Capture the cell that displays the provided text and extract its (X, Y) central coordinate. 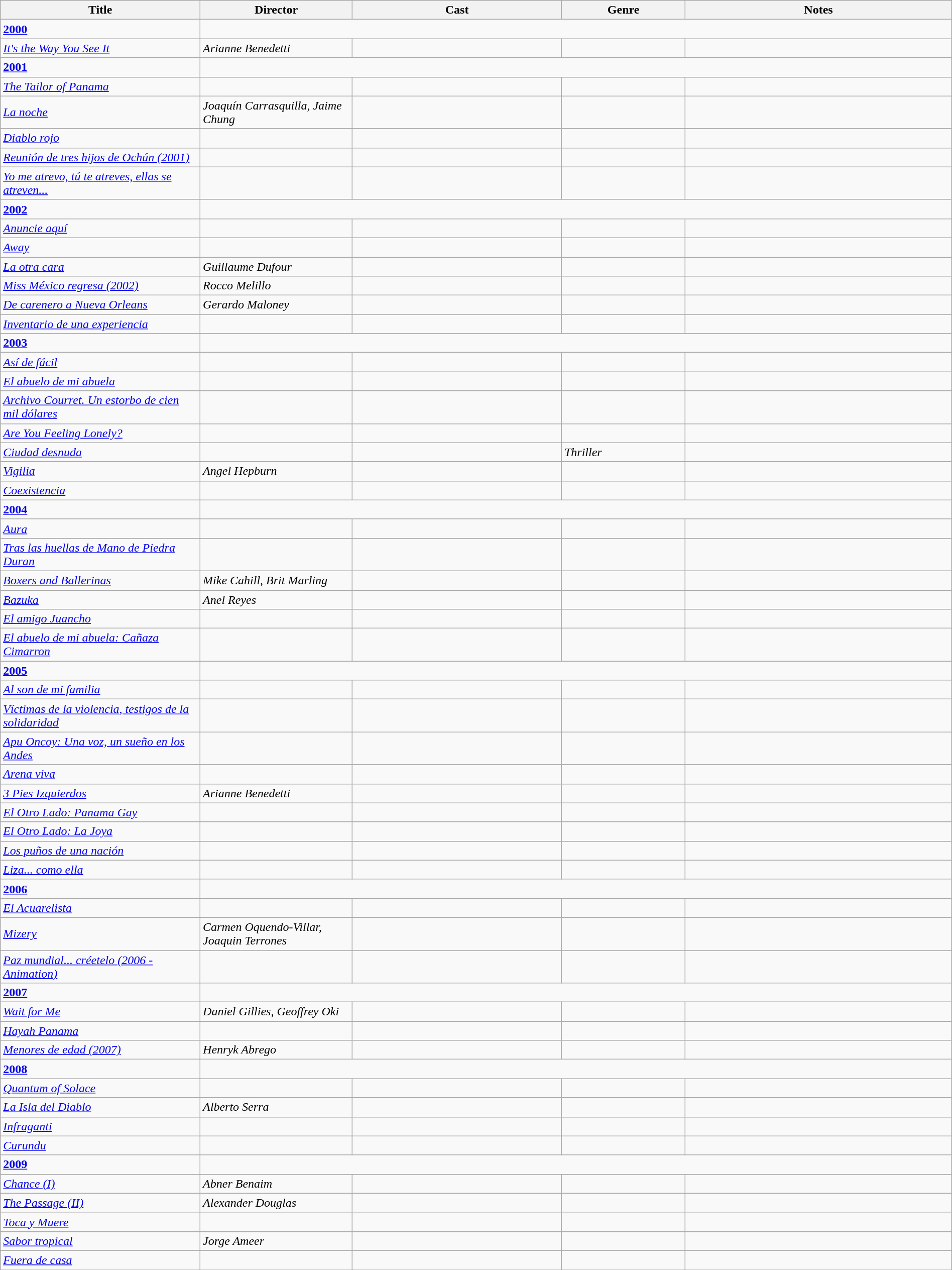
Are You Feeling Lonely? (100, 433)
2007 (100, 993)
Vigilia (100, 471)
Menores de edad (2007) (100, 1050)
Hayah Panama (100, 1031)
Sabor tropical (100, 1241)
Tras las huellas de Mano de Piedra Duran (100, 555)
El Otro Lado: Panama Gay (100, 812)
Aura (100, 528)
Boxers and Ballerinas (100, 580)
2002 (100, 209)
Away (100, 247)
Alberto Serra (276, 1107)
Title (100, 10)
Notes (818, 10)
Director (276, 10)
Bazuka (100, 599)
Toca y Muere (100, 1222)
El Acuarelista (100, 908)
2008 (100, 1069)
La Isla del Diablo (100, 1107)
De carenero a Nueva Orleans (100, 305)
Anuncie aquí (100, 228)
Diablo rojo (100, 138)
Curundu (100, 1145)
The Tailor of Panama (100, 86)
The Passage (II) (100, 1203)
Angel Hepburn (276, 471)
Miss México regresa (2002) (100, 286)
Chance (I) (100, 1184)
Wait for Me (100, 1012)
Yo me atrevo, tú te atreves, ellas se atreven... (100, 183)
Paz mundial... créetelo (2006 - Animation) (100, 967)
La noche (100, 113)
El Otro Lado: La Joya (100, 831)
Arena viva (100, 774)
2004 (100, 509)
Apu Oncoy: Una voz, un sueño en los Andes (100, 749)
Mike Cahill, Brit Marling (276, 580)
Ciudad desnuda (100, 452)
Daniel Gillies, Geoffrey Oki (276, 1012)
2009 (100, 1165)
Reunión de tres hijos de Ochún (2001) (100, 157)
Jorge Ameer (276, 1241)
Genre (623, 10)
Henryk Abrego (276, 1050)
Abner Benaim (276, 1184)
2000 (100, 29)
Inventario de una experiencia (100, 324)
2001 (100, 67)
El abuelo de mi abuela: Cañaza Cimarron (100, 645)
Mizery (100, 933)
Infraganti (100, 1126)
El abuelo de mi abuela (100, 381)
It's the Way You See It (100, 48)
Coexistencia (100, 490)
Gerardo Maloney (276, 305)
Fuera de casa (100, 1260)
2003 (100, 343)
Al son de mi familia (100, 690)
Rocco Melillo (276, 286)
2006 (100, 889)
Así de fácil (100, 362)
La otra cara (100, 267)
Archivo Courret. Un estorbo de cien mil dólares (100, 407)
Joaquín Carrasquilla, Jaime Chung (276, 113)
Anel Reyes (276, 599)
3 Pies Izquierdos (100, 793)
Liza... como ella (100, 870)
Los puños de una nación (100, 851)
Guillaume Dufour (276, 267)
Víctimas de la violencia, testigos de la solidaridad (100, 715)
Carmen Oquendo-Villar, Joaquin Terrones (276, 933)
2005 (100, 671)
El amigo Juancho (100, 619)
Thriller (623, 452)
Alexander Douglas (276, 1203)
Quantum of Solace (100, 1088)
Cast (457, 10)
